Output the (x, y) coordinate of the center of the cell containing the given text.  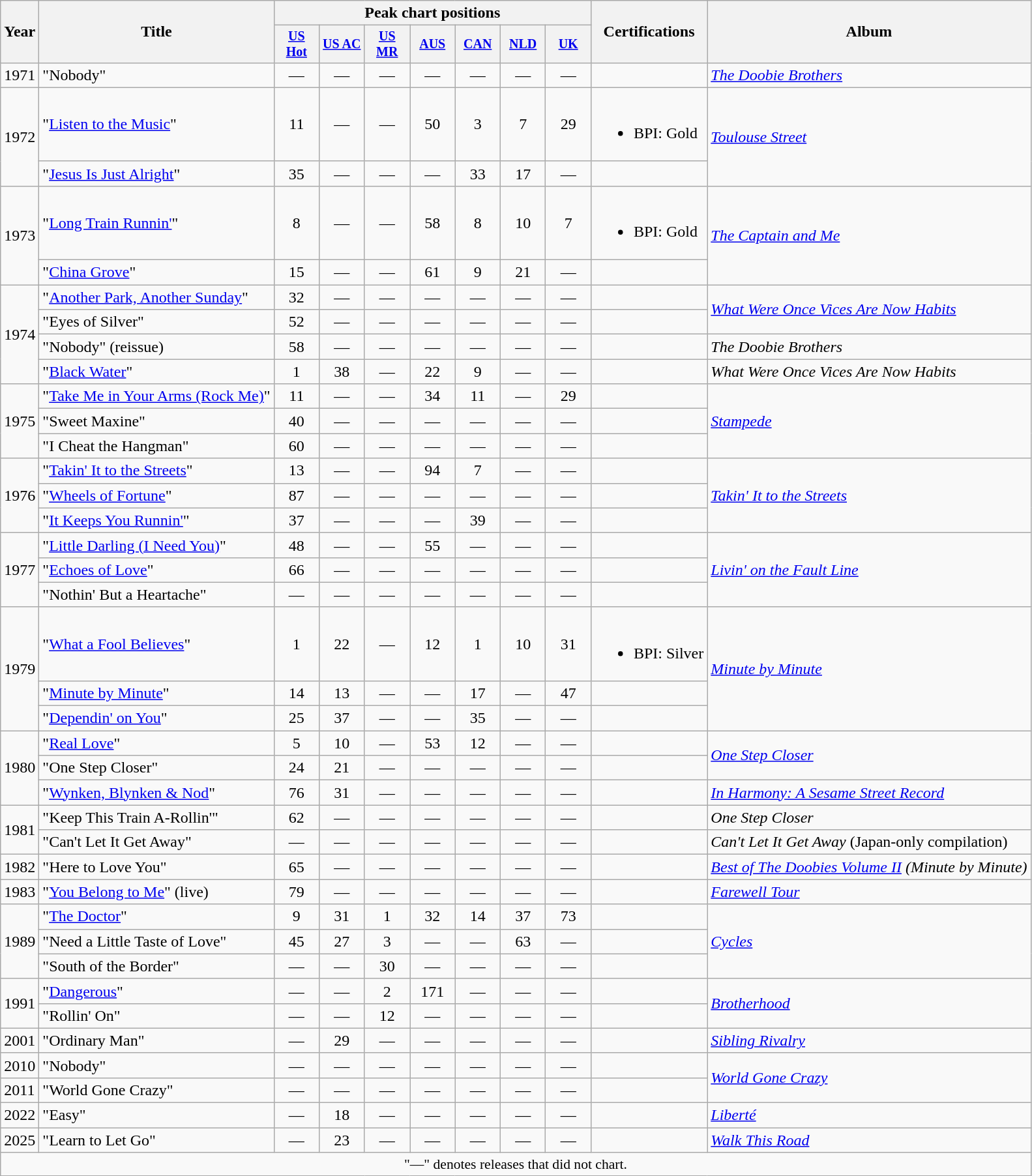
"Can't Let It Get Away" (156, 842)
65 (296, 867)
50 (432, 124)
1983 (20, 892)
25 (296, 718)
61 (432, 272)
Best of The Doobies Volume II (Minute by Minute) (869, 867)
BPI: Silver (649, 644)
60 (296, 446)
"—" denotes releases that did not chart. (516, 1164)
Year (20, 32)
1981 (20, 830)
In Harmony: A Sesame Street Record (869, 793)
"What a Fool Believes" (156, 644)
CAN (477, 44)
2025 (20, 1140)
5 (296, 743)
The Captain and Me (869, 235)
53 (432, 743)
"The Doctor" (156, 917)
"Long Train Runnin'" (156, 223)
47 (568, 693)
"Eyes of Silver" (156, 322)
23 (342, 1140)
1971 (20, 75)
66 (296, 570)
40 (296, 421)
52 (296, 322)
1972 (20, 137)
1976 (20, 495)
62 (296, 817)
"Wynken, Blynken & Nod" (156, 793)
"Wheels of Fortune" (156, 495)
"Dangerous" (156, 991)
"Here to Love You" (156, 867)
33 (477, 173)
2 (387, 991)
27 (342, 941)
US MR (387, 44)
79 (296, 892)
Liberté (869, 1115)
1974 (20, 334)
24 (296, 768)
Peak chart positions (432, 13)
63 (523, 941)
2011 (20, 1090)
"You Belong to Me" (live) (156, 892)
AUS (432, 44)
"Another Park, Another Sunday" (156, 297)
World Gone Crazy (869, 1078)
Title (156, 32)
"Echoes of Love" (156, 570)
"Easy" (156, 1115)
"Rollin' On" (156, 1016)
"One Step Closer" (156, 768)
"Nobody" (reissue) (156, 347)
76 (296, 793)
34 (432, 396)
"Real Love" (156, 743)
1979 (20, 669)
"Little Darling (I Need You)" (156, 545)
Stampede (869, 421)
15 (296, 272)
"Black Water" (156, 372)
"Learn to Let Go" (156, 1140)
Cycles (869, 941)
Walk This Road (869, 1140)
38 (342, 372)
Can't Let It Get Away (Japan-only compilation) (869, 842)
1982 (20, 867)
"Ordinary Man" (156, 1040)
US AC (342, 44)
UK (568, 44)
2022 (20, 1115)
48 (296, 545)
"Nothin' But a Heartache" (156, 595)
NLD (523, 44)
18 (342, 1115)
2010 (20, 1065)
Toulouse Street (869, 137)
1973 (20, 235)
1980 (20, 768)
94 (432, 471)
87 (296, 495)
"Sweet Maxine" (156, 421)
Sibling Rivalry (869, 1040)
"Takin' It to the Streets" (156, 471)
"China Grove" (156, 272)
"It Keeps You Runnin'" (156, 520)
"I Cheat the Hangman" (156, 446)
Album (869, 32)
"Take Me in Your Arms (Rock Me)" (156, 396)
"Jesus Is Just Alright" (156, 173)
55 (432, 545)
"Minute by Minute" (156, 693)
US Hot (296, 44)
Brotherhood (869, 1003)
Minute by Minute (869, 669)
45 (296, 941)
Livin' on the Fault Line (869, 570)
1977 (20, 570)
"Listen to the Music" (156, 124)
Takin' It to the Streets (869, 495)
30 (387, 966)
Certifications (649, 32)
73 (568, 917)
"South of the Border" (156, 966)
"Need a Little Taste of Love" (156, 941)
"Dependin' on You" (156, 718)
2001 (20, 1040)
1975 (20, 421)
1989 (20, 941)
"World Gone Crazy" (156, 1090)
"Keep This Train A-Rollin'" (156, 817)
1991 (20, 1003)
Farewell Tour (869, 892)
39 (477, 520)
171 (432, 991)
